Return the [x, y] coordinate for the center point of the cell that contains the specified text.  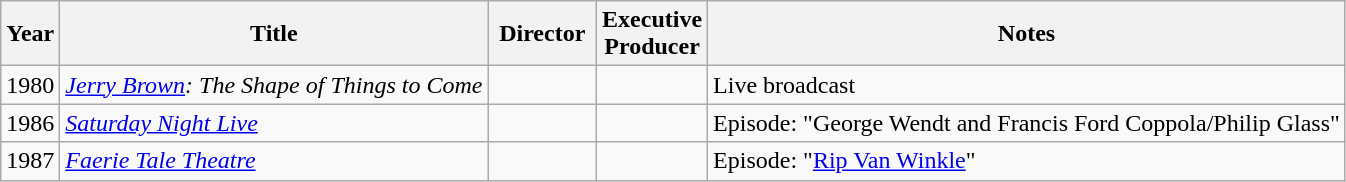
ExecutiveProducer [652, 34]
Title [274, 34]
1980 [30, 85]
Live broadcast [1027, 85]
Episode: "Rip Van Winkle" [1027, 161]
Year [30, 34]
Faerie Tale Theatre [274, 161]
Director [542, 34]
Jerry Brown: The Shape of Things to Come [274, 85]
1986 [30, 123]
Notes [1027, 34]
1987 [30, 161]
Saturday Night Live [274, 123]
Episode: "George Wendt and Francis Ford Coppola/Philip Glass" [1027, 123]
